Detect which cell encompasses the target text, then output its (X, Y) center coordinate. 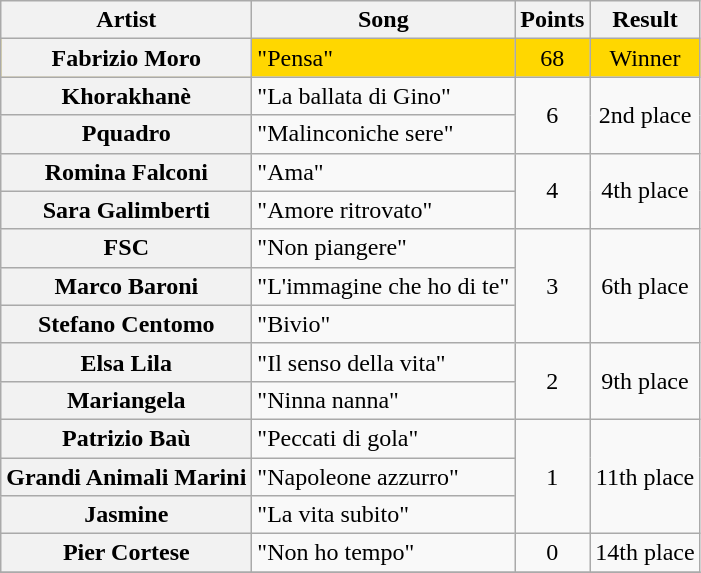
"Ninna nanna" (384, 400)
Points (552, 20)
9th place (645, 381)
Sara Galimberti (126, 210)
4 (552, 191)
Patrizio Baù (126, 438)
Winner (645, 58)
Grandi Animali Marini (126, 477)
FSC (126, 248)
14th place (645, 553)
"Amore ritrovato" (384, 210)
4th place (645, 191)
Artist (126, 20)
Romina Falconi (126, 172)
Pier Cortese (126, 553)
"Pensa" (384, 58)
Pquadro (126, 134)
Elsa Lila (126, 362)
"L'immagine che ho di te" (384, 286)
Khorakhanè (126, 96)
11th place (645, 476)
3 (552, 286)
Result (645, 20)
6 (552, 115)
Jasmine (126, 515)
"La ballata di Gino" (384, 96)
"Malinconiche sere" (384, 134)
Mariangela (126, 400)
Song (384, 20)
"Ama" (384, 172)
"Napoleone azzurro" (384, 477)
Fabrizio Moro (126, 58)
2 (552, 381)
Marco Baroni (126, 286)
Stefano Centomo (126, 324)
"Peccati di gola" (384, 438)
"La vita subito" (384, 515)
"Non ho tempo" (384, 553)
6th place (645, 286)
2nd place (645, 115)
"Bivio" (384, 324)
"Non piangere" (384, 248)
0 (552, 553)
1 (552, 476)
"Il senso della vita" (384, 362)
68 (552, 58)
